Pinpoint the cell where the given text exists, returning its [x, y] midpoint coordinate. 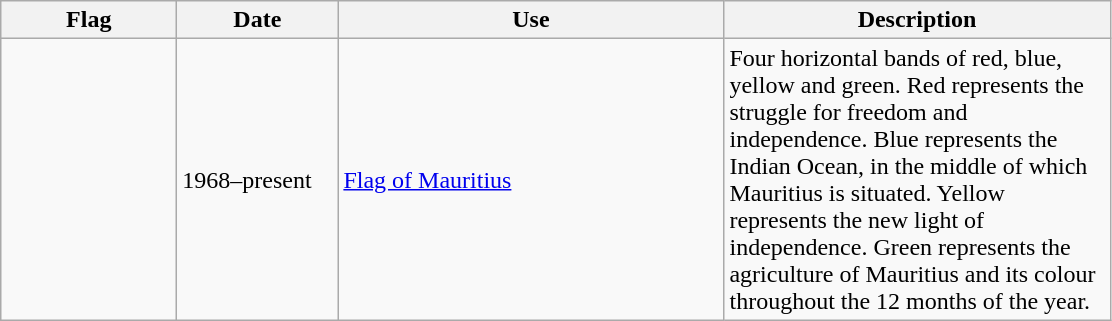
Description [917, 20]
Flag [89, 20]
1968–present [258, 180]
Use [531, 20]
Flag of Mauritius [531, 180]
Date [258, 20]
